From the cell containing the given text, extract its center point as [X, Y] coordinate. 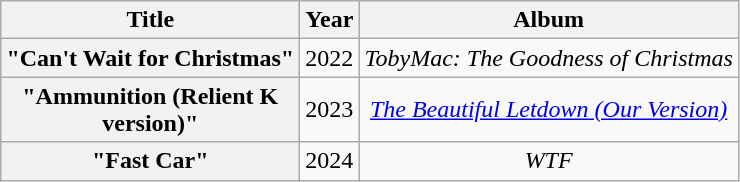
WTF [549, 161]
Album [549, 20]
"Fast Car" [150, 161]
2023 [330, 110]
Title [150, 20]
Year [330, 20]
The Beautiful Letdown (Our Version) [549, 110]
"Can't Wait for Christmas" [150, 58]
2024 [330, 161]
"Ammunition (Relient K version)" [150, 110]
2022 [330, 58]
TobyMac: The Goodness of Christmas [549, 58]
